Provide the (x, y) coordinate of the cell's center where the given text is located.  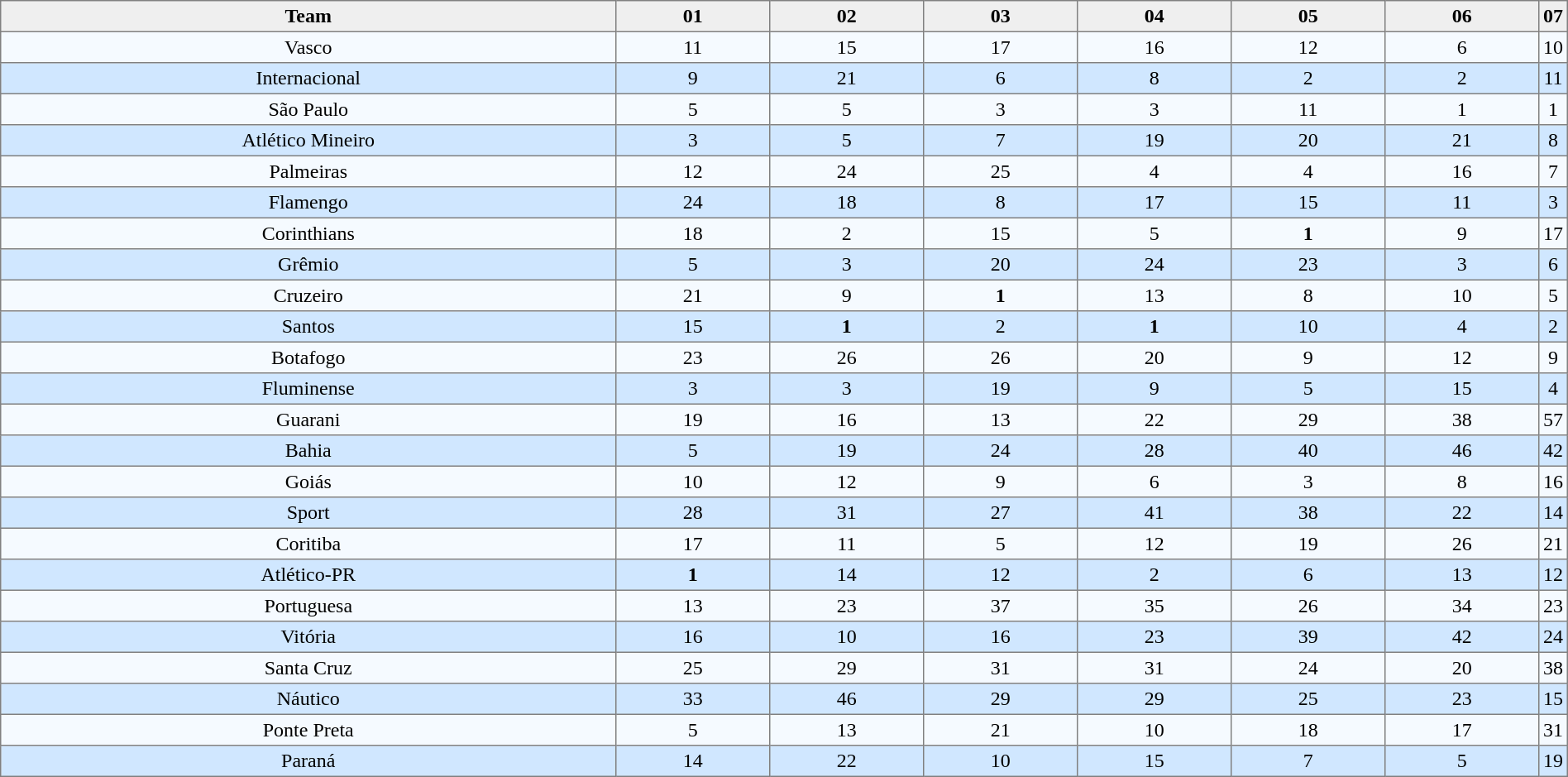
Atlético Mineiro (308, 141)
41 (1154, 513)
03 (1001, 17)
Fluminense (308, 389)
40 (1308, 451)
Flamengo (308, 203)
Goiás (308, 482)
33 (693, 699)
Botafogo (308, 357)
07 (1553, 17)
Santos (308, 327)
Náutico (308, 699)
06 (1462, 17)
Santa Cruz (308, 668)
Cruzeiro (308, 295)
Guarani (308, 420)
Vasco (308, 47)
04 (1154, 17)
Palmeiras (308, 171)
Coritiba (308, 544)
Bahia (308, 451)
01 (693, 17)
Vitória (308, 637)
27 (1001, 513)
39 (1308, 637)
35 (1154, 606)
Atlético-PR (308, 575)
37 (1001, 606)
Grêmio (308, 265)
34 (1462, 606)
05 (1308, 17)
Sport (308, 513)
02 (847, 17)
Team (308, 17)
Ponte Preta (308, 730)
57 (1553, 420)
Corinthians (308, 233)
Internacional (308, 79)
Paraná (308, 761)
Portuguesa (308, 606)
São Paulo (308, 109)
